Extract the [x, y] coordinate from the center of the cell holding the provided text.  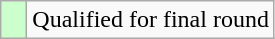
Qualified for final round [151, 20]
